Extract the (x, y) coordinate from the center of the cell holding the provided text.  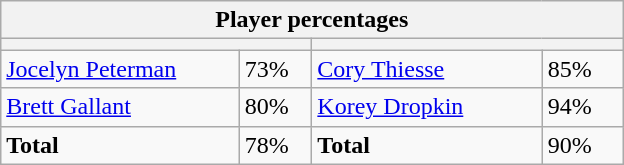
Brett Gallant (120, 107)
73% (276, 69)
78% (276, 145)
85% (582, 69)
Player percentages (312, 20)
Korey Dropkin (427, 107)
90% (582, 145)
Jocelyn Peterman (120, 69)
94% (582, 107)
80% (276, 107)
Cory Thiesse (427, 69)
